Output the [x, y] coordinate of the center of the cell containing the given text.  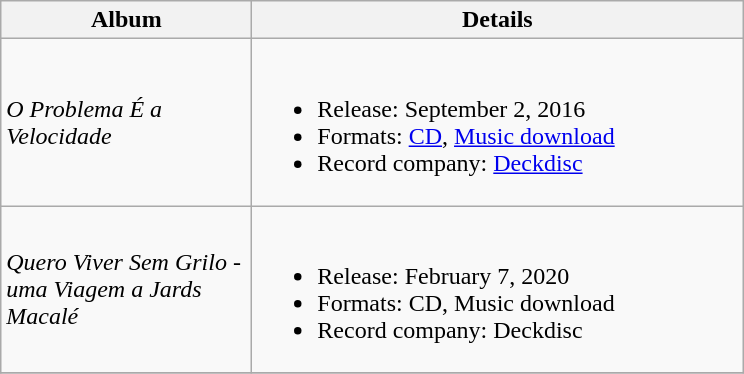
Release: September 2, 2016Formats: CD, Music downloadRecord company: Deckdisc [498, 122]
Album [126, 20]
Details [498, 20]
Release: February 7, 2020Formats: CD, Music downloadRecord company: Deckdisc [498, 290]
O Problema É a Velocidade [126, 122]
Quero Viver Sem Grilo - uma Viagem a Jards Macalé [126, 290]
